Return (x, y) of the center of cell containing provided text 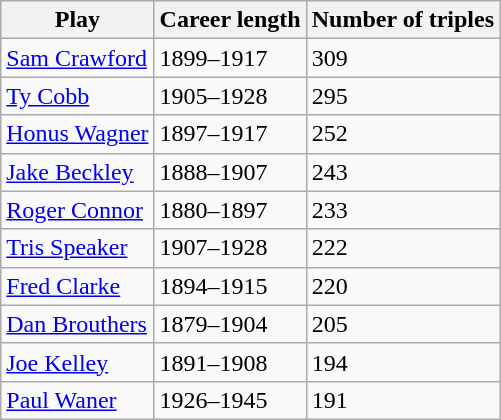
Play (78, 20)
1894–1915 (230, 286)
Dan Brouthers (78, 324)
Career length (230, 20)
194 (402, 362)
1880–1897 (230, 210)
Roger Connor (78, 210)
Number of triples (402, 20)
1879–1904 (230, 324)
1888–1907 (230, 172)
1907–1928 (230, 248)
252 (402, 134)
Joe Kelley (78, 362)
Ty Cobb (78, 96)
309 (402, 58)
Fred Clarke (78, 286)
205 (402, 324)
295 (402, 96)
1891–1908 (230, 362)
1897–1917 (230, 134)
1905–1928 (230, 96)
Honus Wagner (78, 134)
Paul Waner (78, 400)
Tris Speaker (78, 248)
222 (402, 248)
220 (402, 286)
1899–1917 (230, 58)
191 (402, 400)
243 (402, 172)
233 (402, 210)
1926–1945 (230, 400)
Jake Beckley (78, 172)
Sam Crawford (78, 58)
